For the text-containing cell, return its midpoint in (x, y) coordinate format. 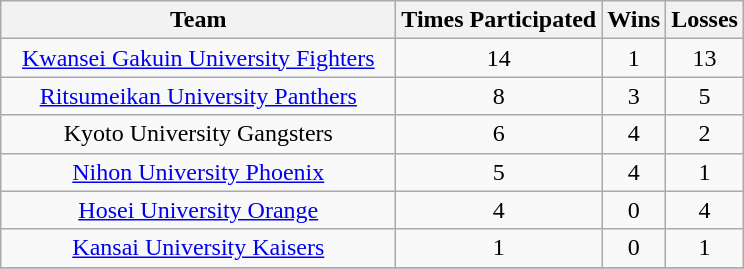
Kansai University Kaisers (198, 248)
Ritsumeikan University Panthers (198, 96)
13 (705, 58)
Kyoto University Gangsters (198, 134)
Losses (705, 20)
Wins (634, 20)
Kwansei Gakuin University Fighters (198, 58)
Times Participated (499, 20)
Nihon University Phoenix (198, 172)
14 (499, 58)
Team (198, 20)
Hosei University Orange (198, 210)
2 (705, 134)
3 (634, 96)
6 (499, 134)
8 (499, 96)
